Pinpoint the cell where the given text exists, returning its [x, y] midpoint coordinate. 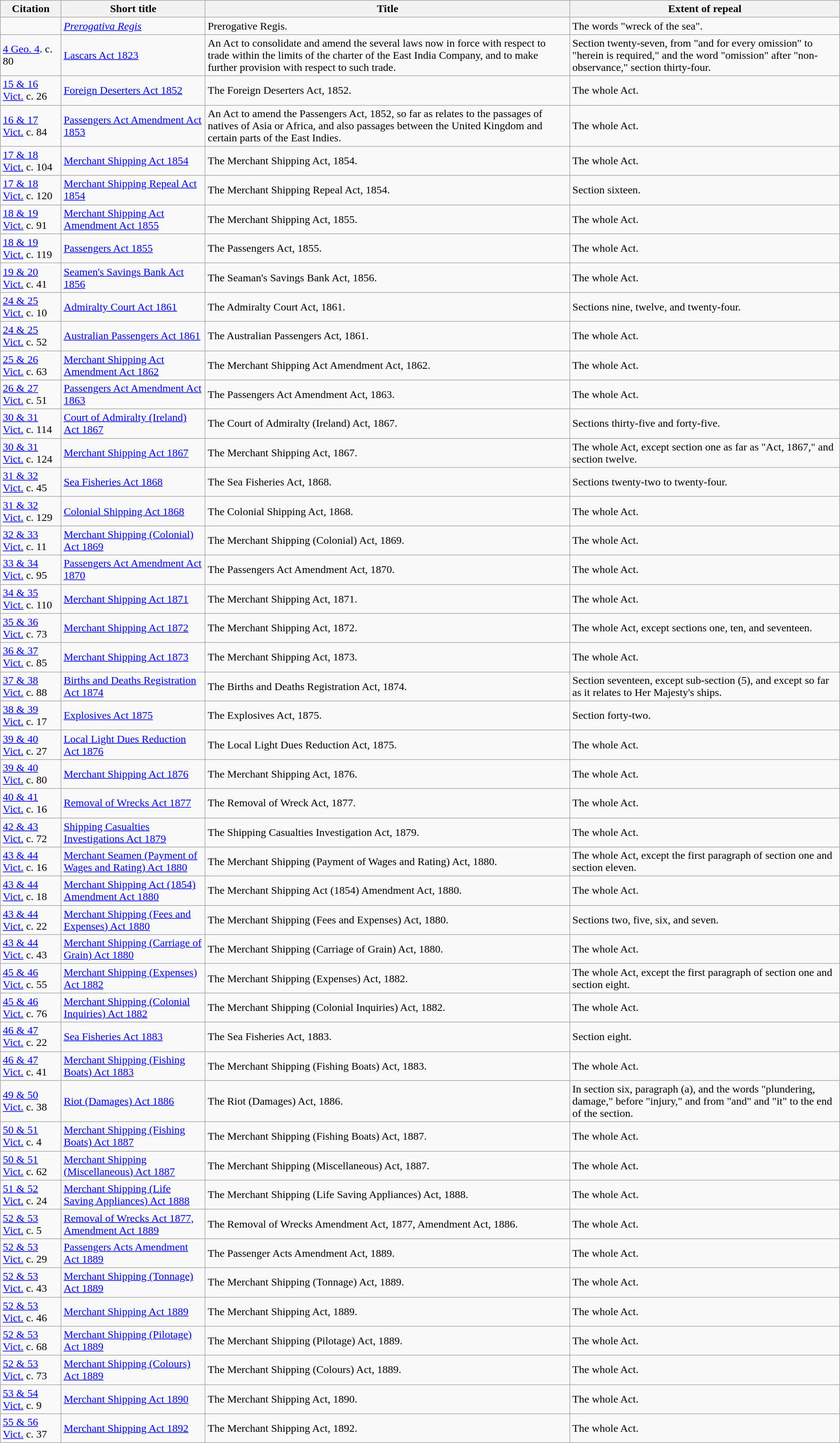
Short title [133, 9]
The Court of Admiralty (Ireland) Act, 1867. [388, 424]
In section six, paragraph (a), and the words "plundering, damage," before "injury," and from "and" and "it" to the end of the section. [704, 1101]
Merchant Shipping Act Amendment Act 1862 [133, 365]
The Colonial Shipping Act, 1868. [388, 512]
17 & 18 Vict. c. 104 [31, 161]
Merchant Shipping Act 1854 [133, 161]
The Merchant Shipping Act (1854) Amendment Act, 1880. [388, 891]
Extent of repeal [704, 9]
4 Geo. 4. c. 80 [31, 55]
42 & 43 Vict. c. 72 [31, 832]
The Passenger Acts Amendment Act, 1889. [388, 1253]
Section seventeen, except sub-section (5), and except so far as it relates to Her Majesty's ships. [704, 687]
Merchant Shipping (Fishing Boats) Act 1883 [133, 1066]
26 & 27 Vict. c. 51 [31, 395]
43 & 44 Vict. c. 22 [31, 920]
Merchant Shipping Act 1867 [133, 453]
The Merchant Shipping Act, 1855. [388, 219]
30 & 31 Vict. c. 124 [31, 453]
50 & 51 Vict. c. 62 [31, 1166]
The Admiralty Court Act, 1861. [388, 307]
The Passengers Act, 1855. [388, 249]
Merchant Shipping (Tonnage) Act 1889 [133, 1282]
Australian Passengers Act 1861 [133, 336]
25 & 26 Vict. c. 63 [31, 365]
52 & 53 Vict. c. 29 [31, 1253]
The Merchant Shipping (Fishing Boats) Act, 1887. [388, 1136]
Section eight. [704, 1036]
The Merchant Shipping (Payment of Wages and Rating) Act, 1880. [388, 861]
Merchant Shipping Act 1871 [133, 599]
The Merchant Shipping (Expenses) Act, 1882. [388, 978]
Merchant Shipping (Colonial) Act 1869 [133, 540]
The Explosives Act, 1875. [388, 715]
53 & 54 Vict. c. 9 [31, 1399]
Explosives Act 1875 [133, 715]
The Merchant Shipping Act, 1867. [388, 453]
Sections thirty-five and forty-five. [704, 424]
52 & 53 Vict. c. 43 [31, 1282]
19 & 20 Vict. c. 41 [31, 277]
17 & 18 Vict. c. 120 [31, 190]
43 & 44 Vict. c. 16 [31, 861]
Section forty-two. [704, 715]
Merchant Shipping Act 1889 [133, 1311]
The Merchant Shipping (Pilotage) Act, 1889. [388, 1341]
Riot (Damages) Act 1886 [133, 1101]
The Merchant Shipping (Colonial Inquiries) Act, 1882. [388, 1008]
Foreign Deserters Act 1852 [133, 91]
Prerogative Regis. [388, 26]
46 & 47 Vict. c. 41 [31, 1066]
46 & 47 Vict. c. 22 [31, 1036]
52 & 53 Vict. c. 73 [31, 1370]
Merchant Shipping Act 1890 [133, 1399]
Prerogativa Regis [133, 26]
Merchant Shipping (Fishing Boats) Act 1887 [133, 1136]
52 & 53 Vict. c. 68 [31, 1341]
Merchant Shipping (Expenses) Act 1882 [133, 978]
16 & 17 Vict. c. 84 [31, 126]
Merchant Shipping Act Amendment Act 1855 [133, 219]
Court of Admiralty (Ireland) Act 1867 [133, 424]
The Removal of Wrecks Amendment Act, 1877, Amendment Act, 1886. [388, 1224]
52 & 53 Vict. c. 46 [31, 1311]
The Merchant Shipping Act, 1876. [388, 774]
Section twenty-seven, from "and for every omission" to "herein is required," and the word "omission" after "non-observance," section thirty-four. [704, 55]
Merchant Shipping Repeal Act 1854 [133, 190]
The words "wreck of the sea". [704, 26]
The Births and Deaths Registration Act, 1874. [388, 687]
Sea Fisheries Act 1868 [133, 482]
30 & 31 Vict. c. 114 [31, 424]
Sea Fisheries Act 1883 [133, 1036]
The Merchant Shipping Act, 1889. [388, 1311]
24 & 25 Vict. c. 52 [31, 336]
33 & 34 Vict. c. 95 [31, 570]
The Shipping Casualties Investigation Act, 1879. [388, 832]
The Merchant Shipping Act, 1871. [388, 599]
55 & 56 Vict. c. 37 [31, 1429]
The Merchant Shipping (Tonnage) Act, 1889. [388, 1282]
Passengers Act Amendment Act 1853 [133, 126]
Passengers Acts Amendment Act 1889 [133, 1253]
Colonial Shipping Act 1868 [133, 512]
Merchant Shipping Act 1892 [133, 1429]
The whole Act, except the first paragraph of section one and section eleven. [704, 861]
The Passengers Act Amendment Act, 1863. [388, 395]
Removal of Wrecks Act 1877, Amendment Act 1889 [133, 1224]
18 & 19 Vict. c. 91 [31, 219]
50 & 51 Vict. c. 4 [31, 1136]
36 & 37 Vict. c. 85 [31, 657]
32 & 33 Vict. c. 11 [31, 540]
The Merchant Shipping (Fees and Expenses) Act, 1880. [388, 920]
Merchant Shipping (Colours) Act 1889 [133, 1370]
Shipping Casualties Investigations Act 1879 [133, 832]
Sections nine, twelve, and twenty-four. [704, 307]
The Local Light Dues Reduction Act, 1875. [388, 745]
The Merchant Shipping Act, 1890. [388, 1399]
The Merchant Shipping Act, 1872. [388, 628]
The Seaman's Savings Bank Act, 1856. [388, 277]
Sections twenty-two to twenty-four. [704, 482]
52 & 53 Vict. c. 5 [31, 1224]
43 & 44 Vict. c. 43 [31, 949]
Passengers Act 1855 [133, 249]
Admiralty Court Act 1861 [133, 307]
The Merchant Shipping (Carriage of Grain) Act, 1880. [388, 949]
The Merchant Shipping Act, 1854. [388, 161]
The Removal of Wreck Act, 1877. [388, 803]
The Merchant Shipping (Fishing Boats) Act, 1883. [388, 1066]
Merchant Shipping (Life Saving Appliances) Act 1888 [133, 1194]
Local Light Dues Reduction Act 1876 [133, 745]
The Merchant Shipping (Colours) Act, 1889. [388, 1370]
Seamen's Savings Bank Act 1856 [133, 277]
45 & 46 Vict. c. 55 [31, 978]
The Australian Passengers Act, 1861. [388, 336]
The Merchant Shipping (Life Saving Appliances) Act, 1888. [388, 1194]
The whole Act, except sections one, ten, and seventeen. [704, 628]
The Merchant Shipping Act Amendment Act, 1862. [388, 365]
Merchant Shipping Act 1872 [133, 628]
The whole Act, except the first paragraph of section one and section eight. [704, 978]
Merchant Shipping Act (1854) Amendment Act 1880 [133, 891]
The Riot (Damages) Act, 1886. [388, 1101]
Sections two, five, six, and seven. [704, 920]
15 & 16 Vict. c. 26 [31, 91]
Title [388, 9]
24 & 25 Vict. c. 10 [31, 307]
The Merchant Shipping (Miscellaneous) Act, 1887. [388, 1166]
Removal of Wrecks Act 1877 [133, 803]
The Sea Fisheries Act, 1868. [388, 482]
37 & 38 Vict. c. 88 [31, 687]
The whole Act, except section one as far as "Act, 1867," and section twelve. [704, 453]
38 & 39 Vict. c. 17 [31, 715]
45 & 46 Vict. c. 76 [31, 1008]
The Merchant Shipping Act, 1873. [388, 657]
Merchant Shipping (Fees and Expenses) Act 1880 [133, 920]
The Foreign Deserters Act, 1852. [388, 91]
Merchant Shipping (Miscellaneous) Act 1887 [133, 1166]
Section sixteen. [704, 190]
Passengers Act Amendment Act 1863 [133, 395]
The Merchant Shipping Act, 1892. [388, 1429]
The Sea Fisheries Act, 1883. [388, 1036]
39 & 40 Vict. c. 80 [31, 774]
Merchant Shipping Act 1876 [133, 774]
Citation [31, 9]
Lascars Act 1823 [133, 55]
The Passengers Act Amendment Act, 1870. [388, 570]
43 & 44 Vict. c. 18 [31, 891]
40 & 41 Vict. c. 16 [31, 803]
31 & 32 Vict. c. 45 [31, 482]
Passengers Act Amendment Act 1870 [133, 570]
Merchant Shipping Act 1873 [133, 657]
Merchant Shipping (Pilotage) Act 1889 [133, 1341]
Merchant Seamen (Payment of Wages and Rating) Act 1880 [133, 861]
34 & 35 Vict. c. 110 [31, 599]
Merchant Shipping (Carriage of Grain) Act 1880 [133, 949]
39 & 40 Vict. c. 27 [31, 745]
51 & 52 Vict. c. 24 [31, 1194]
The Merchant Shipping (Colonial) Act, 1869. [388, 540]
The Merchant Shipping Repeal Act, 1854. [388, 190]
Births and Deaths Registration Act 1874 [133, 687]
18 & 19 Vict. c. 119 [31, 249]
49 & 50 Vict. c. 38 [31, 1101]
Merchant Shipping (Colonial Inquiries) Act 1882 [133, 1008]
31 & 32 Vict. c. 129 [31, 512]
35 & 36 Vict. c. 73 [31, 628]
